Output the [x, y] coordinate of the center of the cell containing the given text.  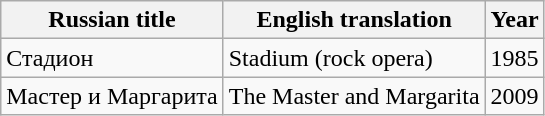
Russian title [112, 20]
Year [514, 20]
Стадион [112, 58]
Stadium (rock opera) [354, 58]
Мастер и Маргарита [112, 96]
The Master and Margarita [354, 96]
2009 [514, 96]
English translation [354, 20]
1985 [514, 58]
